Scan for the cell matching the given text and deliver its (x, y) coordinate at center. 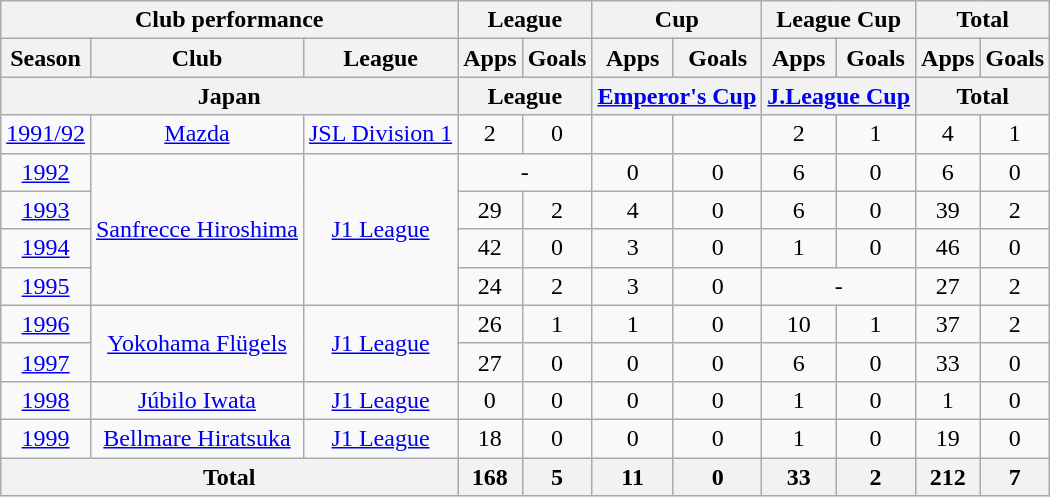
Emperor's Cup (677, 96)
1994 (46, 248)
19 (948, 438)
39 (948, 210)
Júbilo Iwata (196, 400)
18 (490, 438)
1992 (46, 172)
Mazda (196, 134)
7 (1015, 477)
1997 (46, 362)
Sanfrecce Hiroshima (196, 229)
1999 (46, 438)
37 (948, 324)
Season (46, 58)
11 (633, 477)
1991/92 (46, 134)
26 (490, 324)
42 (490, 248)
Yokohama Flügels (196, 343)
24 (490, 286)
1998 (46, 400)
J.League Cup (839, 96)
1993 (46, 210)
46 (948, 248)
Bellmare Hiratsuka (196, 438)
5 (557, 477)
Club performance (230, 20)
Cup (677, 20)
168 (490, 477)
League Cup (839, 20)
1996 (46, 324)
29 (490, 210)
1995 (46, 286)
Japan (230, 96)
Club (196, 58)
10 (799, 324)
212 (948, 477)
JSL Division 1 (380, 134)
